Find where the given text appears and provide that cell's center as [x, y] coordinate. 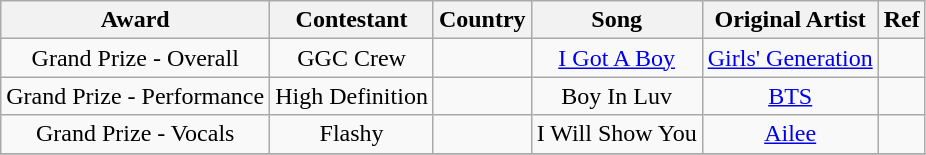
Girls' Generation [790, 58]
I Will Show You [616, 134]
Contestant [352, 20]
Song [616, 20]
Original Artist [790, 20]
Award [136, 20]
I Got A Boy [616, 58]
Flashy [352, 134]
Ailee [790, 134]
Grand Prize - Overall [136, 58]
BTS [790, 96]
GGC Crew [352, 58]
Grand Prize - Performance [136, 96]
Grand Prize - Vocals [136, 134]
High Definition [352, 96]
Boy In Luv [616, 96]
Country [482, 20]
Ref [902, 20]
